Detect which cell encompasses the target text, then output its (x, y) center coordinate. 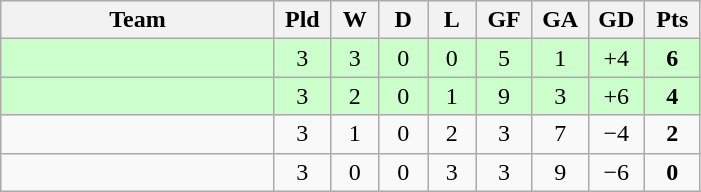
W (354, 20)
D (404, 20)
GD (616, 20)
7 (560, 134)
Team (138, 20)
Pld (302, 20)
5 (504, 58)
GF (504, 20)
+4 (616, 58)
−4 (616, 134)
−6 (616, 172)
L (452, 20)
GA (560, 20)
+6 (616, 96)
4 (672, 96)
6 (672, 58)
Pts (672, 20)
